Provide the [x, y] coordinate of the cell's center where the given text is located.  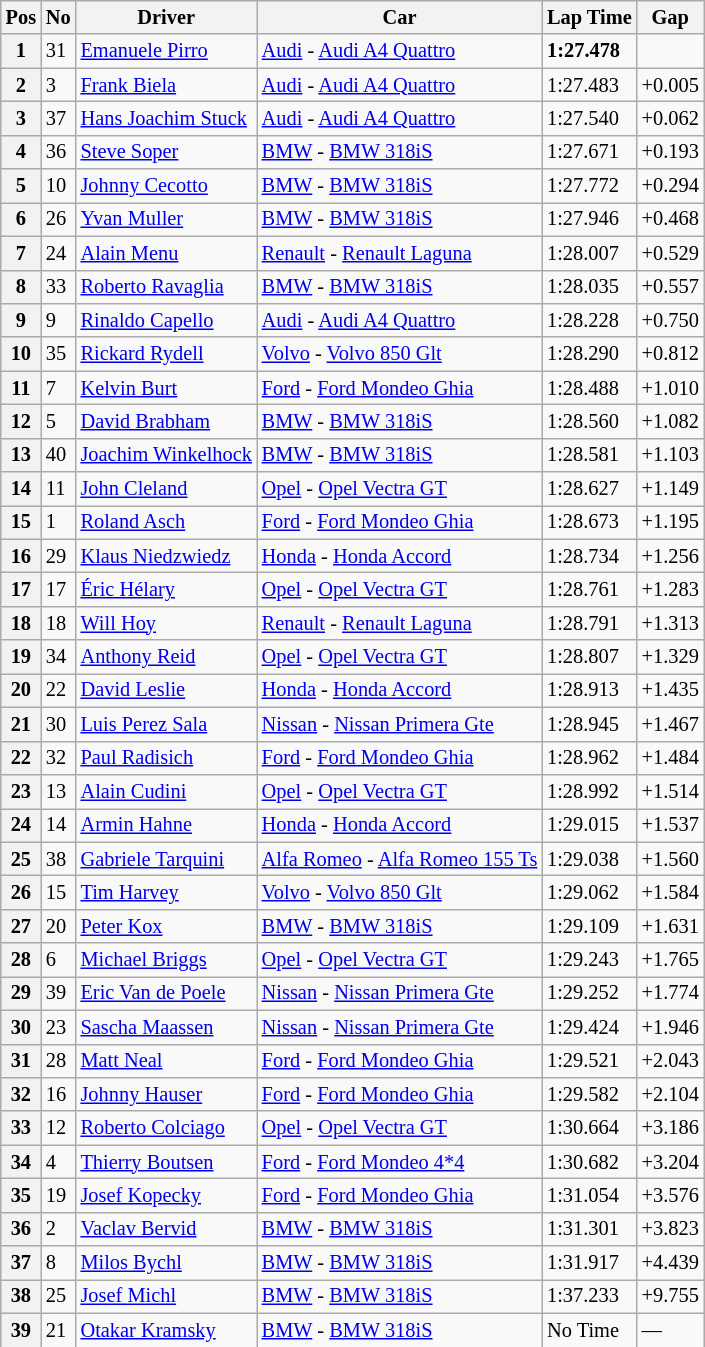
Roberto Ravaglia [166, 287]
David Leslie [166, 690]
1:27.540 [589, 118]
Gap [670, 17]
Sascha Maassen [166, 1027]
1:28.560 [589, 421]
Josef Kopecky [166, 1195]
John Cleland [166, 489]
1:28.945 [589, 724]
+0.193 [670, 152]
1:31.917 [589, 1263]
+3.823 [670, 1229]
1:29.521 [589, 1061]
+1.484 [670, 758]
Kelvin Burt [166, 388]
1:28.007 [589, 253]
1:29.109 [589, 926]
+1.765 [670, 960]
+1.774 [670, 993]
1:27.483 [589, 85]
Otakar Kramsky [166, 1330]
27 [21, 926]
Armin Hahne [166, 825]
+3.204 [670, 1162]
+1.195 [670, 522]
Vaclav Bervid [166, 1229]
1:28.962 [589, 758]
+3.186 [670, 1128]
+1.435 [670, 690]
+1.103 [670, 455]
1:29.424 [589, 1027]
+1.537 [670, 825]
+1.329 [670, 657]
1:28.913 [589, 690]
+3.576 [670, 1195]
Paul Radisich [166, 758]
Peter Kox [166, 926]
1:29.062 [589, 892]
Johnny Hauser [166, 1094]
Rinaldo Capello [166, 320]
+1.010 [670, 388]
Alain Cudini [166, 791]
1:28.290 [589, 354]
Thierry Boutsen [166, 1162]
No Time [589, 1330]
+1.082 [670, 421]
1:30.664 [589, 1128]
+4.439 [670, 1263]
+0.557 [670, 287]
+1.467 [670, 724]
Klaus Niedzwiedz [166, 556]
Eric Van de Poele [166, 993]
1:27.946 [589, 219]
1:29.038 [589, 859]
+1.514 [670, 791]
+0.812 [670, 354]
1:29.582 [589, 1094]
Lap Time [589, 17]
1:27.772 [589, 186]
+2.043 [670, 1061]
Tim Harvey [166, 892]
Josef Michl [166, 1296]
Éric Hélary [166, 589]
Gabriele Tarquini [166, 859]
Johnny Cecotto [166, 186]
1:28.488 [589, 388]
Matt Neal [166, 1061]
Pos [21, 17]
Driver [166, 17]
Luis Perez Sala [166, 724]
Milos Bychl [166, 1263]
No [58, 17]
1:28.673 [589, 522]
Roberto Colciago [166, 1128]
Rickard Rydell [166, 354]
+1.584 [670, 892]
1:28.228 [589, 320]
Emanuele Pirro [166, 51]
+0.062 [670, 118]
1:28.627 [589, 489]
+1.283 [670, 589]
1:27.478 [589, 51]
1:28.992 [589, 791]
+0.468 [670, 219]
David Brabham [166, 421]
— [670, 1330]
+1.149 [670, 489]
1:28.807 [589, 657]
+0.750 [670, 320]
1:29.015 [589, 825]
+1.256 [670, 556]
1:27.671 [589, 152]
Joachim Winkelhock [166, 455]
Roland Asch [166, 522]
Car [400, 17]
+1.560 [670, 859]
+1.631 [670, 926]
1:31.301 [589, 1229]
+1.313 [670, 623]
Alain Menu [166, 253]
1:28.761 [589, 589]
1:29.252 [589, 993]
1:28.734 [589, 556]
1:28.791 [589, 623]
1:28.035 [589, 287]
1:31.054 [589, 1195]
+0.005 [670, 85]
+1.946 [670, 1027]
Michael Briggs [166, 960]
+0.529 [670, 253]
+0.294 [670, 186]
Yvan Muller [166, 219]
1:30.682 [589, 1162]
Will Hoy [166, 623]
Steve Soper [166, 152]
+2.104 [670, 1094]
Alfa Romeo - Alfa Romeo 155 Ts [400, 859]
40 [58, 455]
Anthony Reid [166, 657]
Ford - Ford Mondeo 4*4 [400, 1162]
1:28.581 [589, 455]
Frank Biela [166, 85]
1:29.243 [589, 960]
+9.755 [670, 1296]
Hans Joachim Stuck [166, 118]
1:37.233 [589, 1296]
